Return (x, y) of the center of cell containing provided text 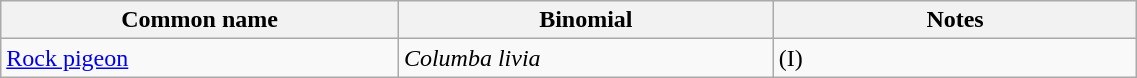
Notes (955, 20)
Common name (200, 20)
(I) (955, 58)
Columba livia (586, 58)
Binomial (586, 20)
Rock pigeon (200, 58)
